For the text-containing cell, return its midpoint in (X, Y) coordinate format. 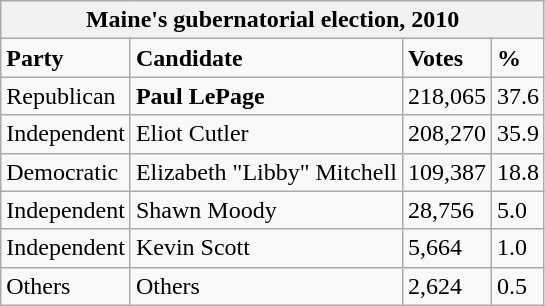
Maine's gubernatorial election, 2010 (273, 20)
5,664 (446, 248)
Shawn Moody (266, 210)
Republican (66, 96)
18.8 (518, 172)
28,756 (446, 210)
Paul LePage (266, 96)
% (518, 58)
Eliot Cutler (266, 134)
Kevin Scott (266, 248)
Candidate (266, 58)
208,270 (446, 134)
109,387 (446, 172)
37.6 (518, 96)
Democratic (66, 172)
Party (66, 58)
Votes (446, 58)
5.0 (518, 210)
Elizabeth "Libby" Mitchell (266, 172)
0.5 (518, 286)
218,065 (446, 96)
1.0 (518, 248)
2,624 (446, 286)
35.9 (518, 134)
